Extract the (X, Y) coordinate from the center of the cell holding the provided text.  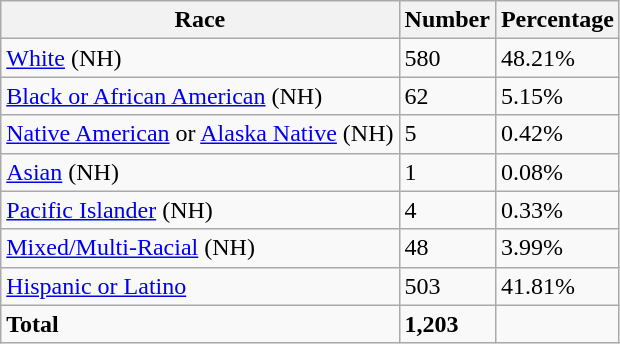
Mixed/Multi-Racial (NH) (200, 248)
1 (447, 172)
503 (447, 286)
48 (447, 248)
Native American or Alaska Native (NH) (200, 134)
Race (200, 20)
62 (447, 96)
Hispanic or Latino (200, 286)
0.42% (557, 134)
5 (447, 134)
White (NH) (200, 58)
Number (447, 20)
41.81% (557, 286)
Asian (NH) (200, 172)
5.15% (557, 96)
1,203 (447, 324)
Black or African American (NH) (200, 96)
4 (447, 210)
3.99% (557, 248)
Total (200, 324)
0.08% (557, 172)
Percentage (557, 20)
48.21% (557, 58)
Pacific Islander (NH) (200, 210)
0.33% (557, 210)
580 (447, 58)
